Determine the [x, y] coordinate at the center of the cell enclosing the given text.  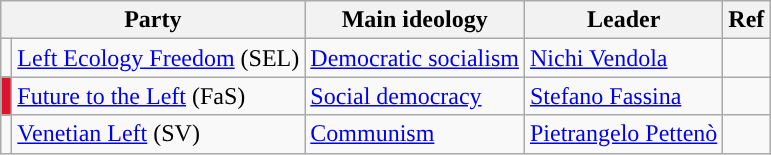
Future to the Left (FaS) [158, 96]
Main ideology [415, 20]
Venetian Left (SV) [158, 134]
Democratic socialism [415, 58]
Social democracy [415, 96]
Stefano Fassina [623, 96]
Pietrangelo Pettenò [623, 134]
Ref [746, 20]
Leader [623, 20]
Communism [415, 134]
Party [153, 20]
Nichi Vendola [623, 58]
Left Ecology Freedom (SEL) [158, 58]
